Output the [x, y] coordinate of the center of the cell containing the given text.  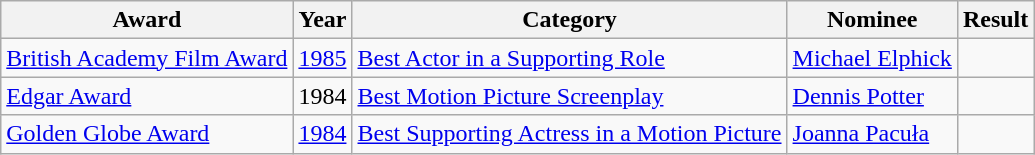
Result [995, 20]
1985 [322, 58]
Category [570, 20]
Golden Globe Award [147, 134]
Michael Elphick [872, 58]
Dennis Potter [872, 96]
Award [147, 20]
Best Actor in a Supporting Role [570, 58]
Edgar Award [147, 96]
British Academy Film Award [147, 58]
Best Motion Picture Screenplay [570, 96]
Joanna Pacuła [872, 134]
Nominee [872, 20]
Best Supporting Actress in a Motion Picture [570, 134]
Year [322, 20]
